Capture the cell that displays the provided text and extract its (X, Y) central coordinate. 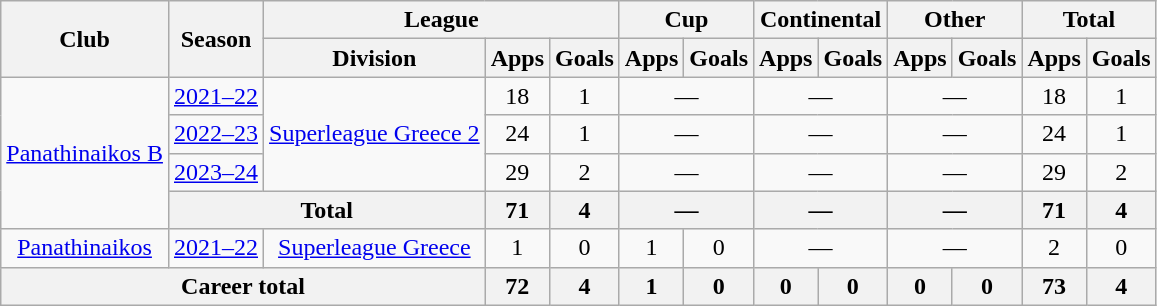
Season (216, 39)
Cup (686, 20)
Other (955, 20)
Club (85, 39)
73 (1054, 286)
League (442, 20)
2022–23 (216, 134)
Continental (821, 20)
Superleague Greece 2 (375, 134)
Panathinaikos B (85, 153)
Superleague Greece (375, 248)
Panathinaikos (85, 248)
2023–24 (216, 172)
Career total (243, 286)
72 (517, 286)
Division (375, 58)
